From the cell containing the given text, extract its center point as (X, Y) coordinate. 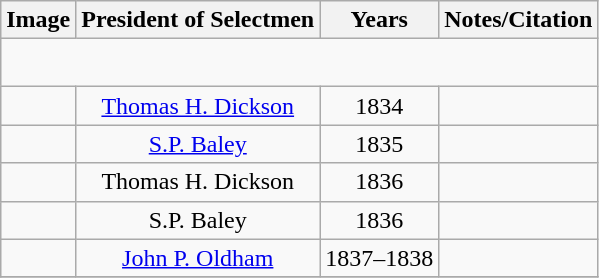
Years (380, 20)
Notes/Citation (518, 20)
Image (38, 20)
1835 (380, 144)
John P. Oldham (198, 258)
1834 (380, 106)
President of Selectmen (198, 20)
1837–1838 (380, 258)
